Scan for the cell matching the given text and deliver its [x, y] coordinate at center. 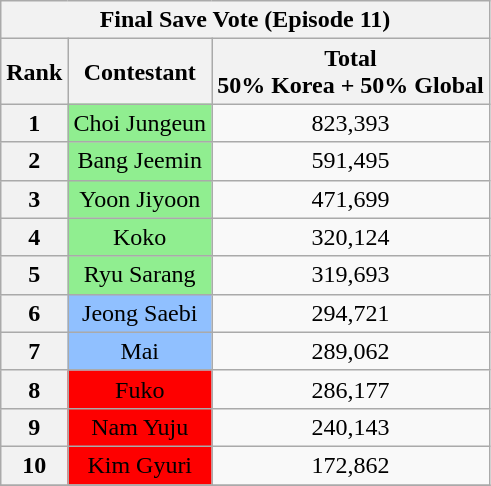
Rank [34, 72]
Nam Yuju [140, 427]
9 [34, 427]
Fuko [140, 389]
471,699 [351, 199]
3 [34, 199]
10 [34, 465]
Ryu Sarang [140, 275]
6 [34, 313]
Choi Jungeun [140, 123]
Yoon Jiyoon [140, 199]
Jeong Saebi [140, 313]
289,062 [351, 351]
Kim Gyuri [140, 465]
591,495 [351, 161]
172,862 [351, 465]
319,693 [351, 275]
4 [34, 237]
Bang Jeemin [140, 161]
5 [34, 275]
Mai [140, 351]
2 [34, 161]
Koko [140, 237]
Total50% Korea + 50% Global [351, 72]
240,143 [351, 427]
7 [34, 351]
320,124 [351, 237]
823,393 [351, 123]
Contestant [140, 72]
294,721 [351, 313]
8 [34, 389]
286,177 [351, 389]
1 [34, 123]
Final Save Vote (Episode 11) [245, 20]
